Return the [x, y] coordinate for the center point of the cell that contains the specified text.  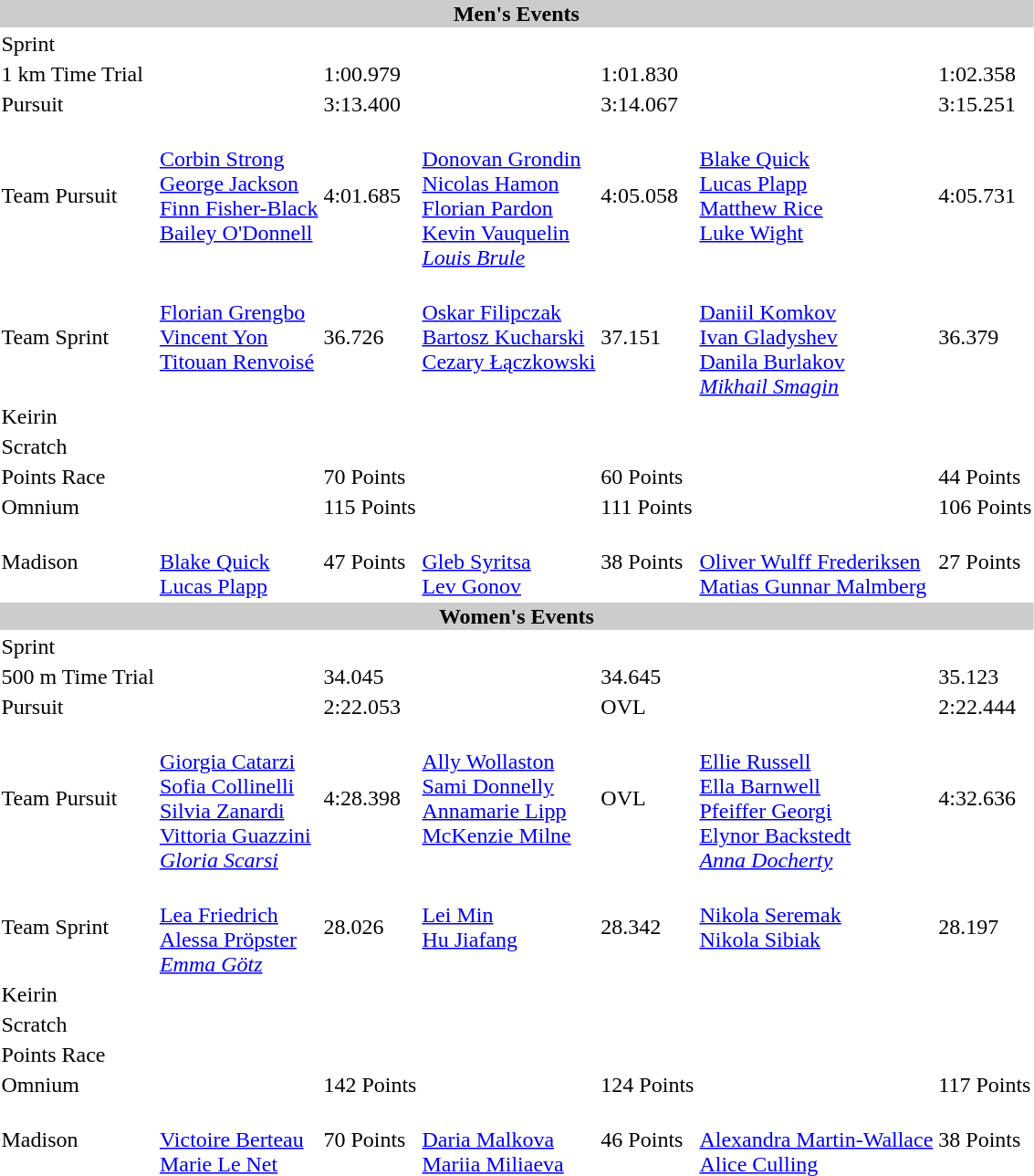
4:01.685 [371, 195]
2:22.444 [986, 707]
35.123 [986, 677]
Oliver Wulff FrederiksenMatias Gunnar Malmberg [816, 562]
106 Points [986, 507]
3:13.400 [371, 104]
70 Points [371, 477]
Blake QuickLucas Plapp [239, 562]
117 Points [986, 1085]
1:01.830 [648, 74]
36.379 [986, 337]
3:15.251 [986, 104]
Giorgia CatarziSofia CollinelliSilvia ZanardiVittoria GuazziniGloria Scarsi [239, 798]
Nikola SeremakNikola Sibiak [816, 928]
Daniil KomkovIvan GladyshevDanila BurlakovMikhail Smagin [816, 337]
44 Points [986, 477]
Florian GrengboVincent YonTitouan Renvoisé [239, 337]
4:05.058 [648, 195]
Corbin StrongGeorge JacksonFinn Fisher-BlackBailey O'Donnell [239, 195]
3:14.067 [648, 104]
Donovan GrondinNicolas HamonFlorian PardonKevin VauquelinLouis Brule [509, 195]
28.342 [648, 928]
28.197 [986, 928]
Madison [78, 562]
Women's Events [517, 616]
28.026 [371, 928]
1 km Time Trial [78, 74]
124 Points [648, 1085]
Blake QuickLucas PlappMatthew RiceLuke Wight [816, 195]
34.045 [371, 677]
38 Points [648, 562]
142 Points [371, 1085]
Ellie RussellElla BarnwellPfeiffer GeorgiElynor BackstedtAnna Docherty [816, 798]
Gleb SyritsaLev Gonov [509, 562]
4:32.636 [986, 798]
Lei MinHu Jiafang [509, 928]
4:28.398 [371, 798]
1:02.358 [986, 74]
60 Points [648, 477]
47 Points [371, 562]
34.645 [648, 677]
2:22.053 [371, 707]
27 Points [986, 562]
Ally WollastonSami DonnellyAnnamarie LippMcKenzie Milne [509, 798]
4:05.731 [986, 195]
Lea FriedrichAlessa PröpsterEmma Götz [239, 928]
Oskar FilipczakBartosz KucharskiCezary Łączkowski [509, 337]
111 Points [648, 507]
115 Points [371, 507]
500 m Time Trial [78, 677]
1:00.979 [371, 74]
37.151 [648, 337]
Men's Events [517, 14]
36.726 [371, 337]
